Pinpoint the cell where the given text exists, returning its [X, Y] midpoint coordinate. 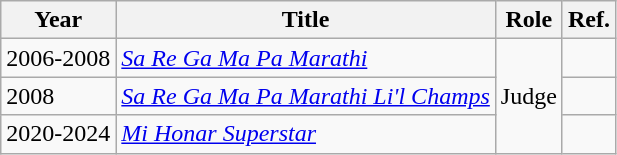
2020-2024 [58, 134]
2006-2008 [58, 58]
Role [528, 20]
Sa Re Ga Ma Pa Marathi [306, 58]
Title [306, 20]
Sa Re Ga Ma Pa Marathi Li'l Champs [306, 96]
2008 [58, 96]
Year [58, 20]
Judge [528, 96]
Mi Honar Superstar [306, 134]
Ref. [588, 20]
